Output the (X, Y) coordinate of the center of the cell containing the given text.  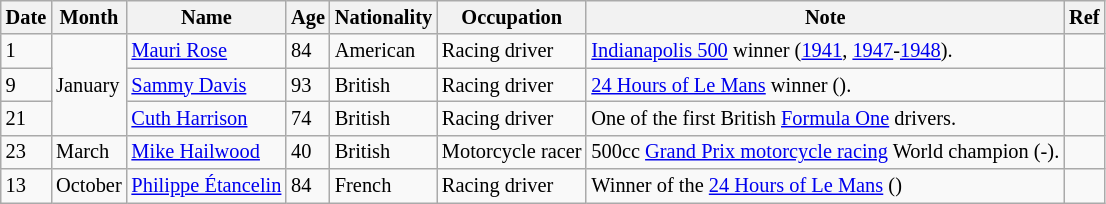
Name (207, 17)
March (88, 152)
21 (26, 118)
23 (26, 152)
Ref (1084, 17)
October (88, 186)
Sammy Davis (207, 85)
Age (308, 17)
Nationality (384, 17)
Mike Hailwood (207, 152)
93 (308, 85)
Note (825, 17)
French (384, 186)
American (384, 51)
9 (26, 85)
Cuth Harrison (207, 118)
Occupation (512, 17)
Winner of the 24 Hours of Le Mans () (825, 186)
One of the first British Formula One drivers. (825, 118)
Motorcycle racer (512, 152)
13 (26, 186)
1 (26, 51)
Philippe Étancelin (207, 186)
40 (308, 152)
January (88, 84)
Date (26, 17)
Indianapolis 500 winner (1941, 1947-1948). (825, 51)
74 (308, 118)
500cc Grand Prix motorcycle racing World champion (-). (825, 152)
Month (88, 17)
Mauri Rose (207, 51)
24 Hours of Le Mans winner (). (825, 85)
